Find where the given text appears and provide that cell's center as (x, y) coordinate. 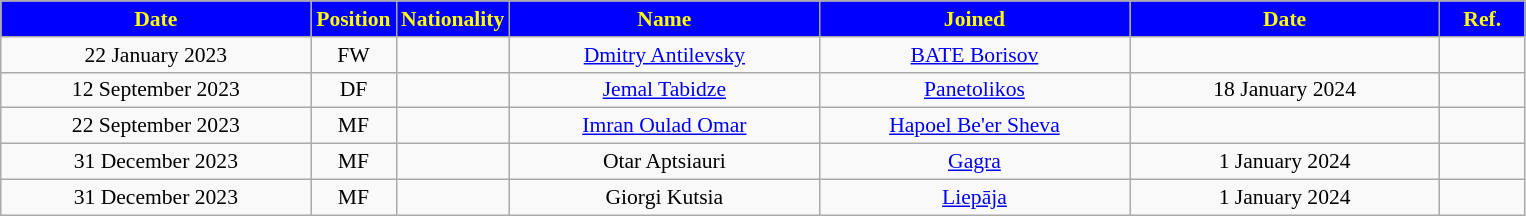
Otar Aptsiauri (664, 162)
Gagra (974, 162)
Position (354, 19)
Jemal Tabidze (664, 90)
Liepāja (974, 197)
22 January 2023 (156, 55)
Panetolikos (974, 90)
12 September 2023 (156, 90)
BATE Borisov (974, 55)
22 September 2023 (156, 126)
Nationality (452, 19)
Imran Oulad Omar (664, 126)
Joined (974, 19)
Ref. (1482, 19)
FW (354, 55)
Name (664, 19)
18 January 2024 (1285, 90)
Dmitry Antilevsky (664, 55)
Giorgi Kutsia (664, 197)
DF (354, 90)
Hapoel Be'er Sheva (974, 126)
